Provide the (x, y) coordinate of the cell's center where the given text is located.  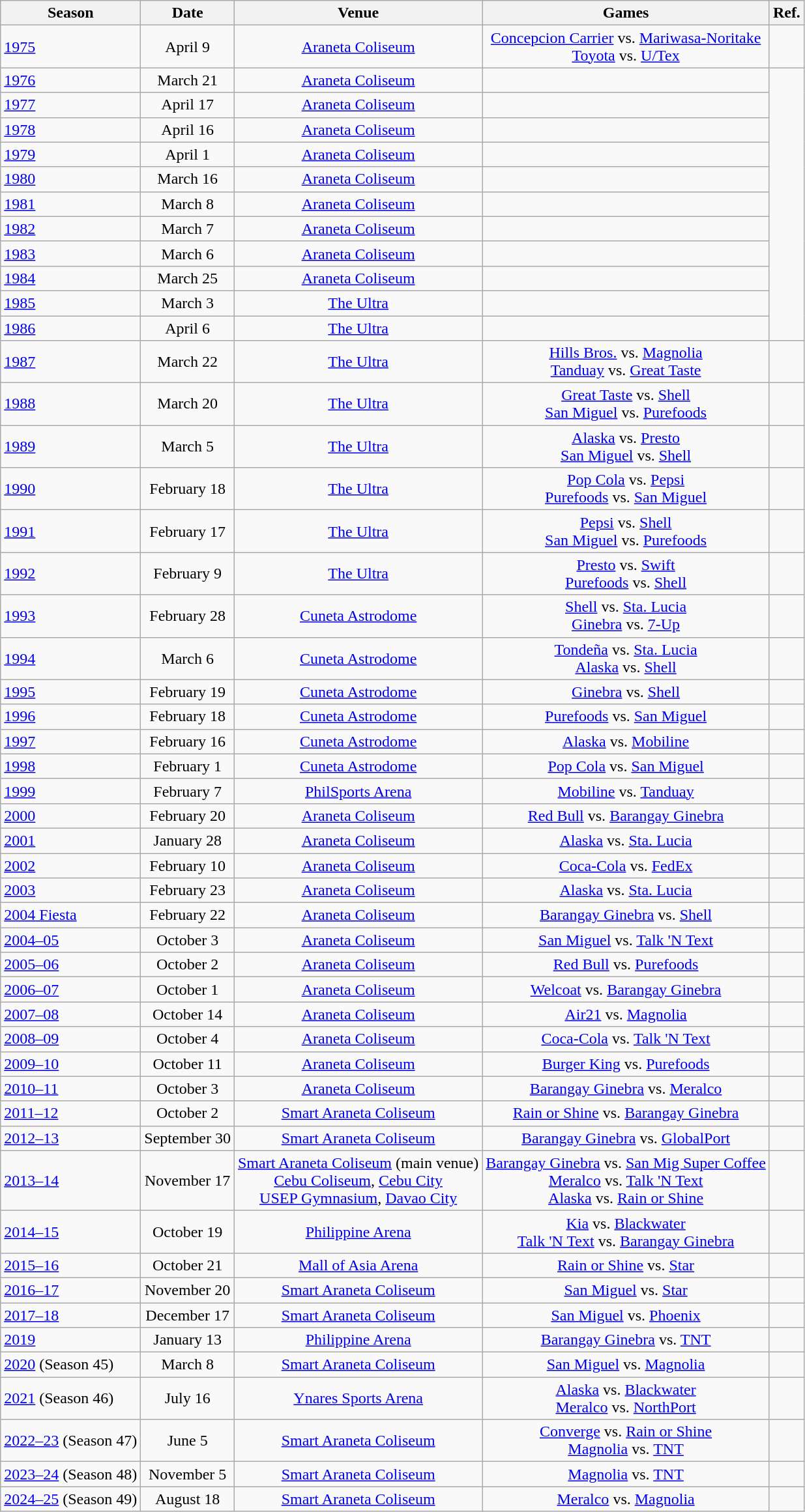
San Miguel vs. Star (626, 1290)
PhilSports Arena (358, 791)
March 7 (188, 229)
2022–23 (Season 47) (70, 1441)
Air21 vs. Magnolia (626, 1014)
1986 (70, 328)
March 21 (188, 80)
Burger King vs. Purefoods (626, 1064)
2024–25 (Season 49) (70, 1499)
1990 (70, 489)
2010–11 (70, 1089)
1984 (70, 278)
2013–14 (70, 1180)
February 23 (188, 891)
October 1 (188, 990)
San Miguel vs. Talk 'N Text (626, 940)
Alaska vs. Presto San Miguel vs. Shell (626, 447)
October 14 (188, 1014)
1992 (70, 573)
1991 (70, 532)
2020 (Season 45) (70, 1365)
2019 (70, 1340)
March 22 (188, 362)
Mall of Asia Arena (358, 1265)
1999 (70, 791)
November 5 (188, 1474)
1996 (70, 717)
October 11 (188, 1064)
Barangay Ginebra vs. Shell (626, 915)
1981 (70, 204)
January 13 (188, 1340)
2014–15 (70, 1231)
Date (188, 13)
February 16 (188, 741)
March 5 (188, 447)
2005–06 (70, 965)
Great Taste vs. Shell San Miguel vs. Purefoods (626, 404)
March 3 (188, 303)
Pop Cola vs. San Miguel (626, 766)
March 25 (188, 278)
1977 (70, 105)
Coca-Cola vs. Talk 'N Text (626, 1039)
November 20 (188, 1290)
Barangay Ginebra vs. Meralco (626, 1089)
2012–13 (70, 1138)
1997 (70, 741)
Hills Bros. vs. Magnolia Tanduay vs. Great Taste (626, 362)
1982 (70, 229)
1978 (70, 130)
2016–17 (70, 1290)
2011–12 (70, 1113)
April 16 (188, 130)
February 19 (188, 692)
Smart Araneta Coliseum (main venue) Cebu Coliseum, Cebu City USEP Gymnasium, Davao City (358, 1180)
August 18 (188, 1499)
February 22 (188, 915)
January 28 (188, 840)
Concepcion Carrier vs. Mariwasa-Noritake Toyota vs. U/Tex (626, 47)
October 19 (188, 1231)
2000 (70, 816)
Mobiline vs. Tanduay (626, 791)
2021 (Season 46) (70, 1398)
October 21 (188, 1265)
2004–05 (70, 940)
February 1 (188, 766)
Ynares Sports Arena (358, 1398)
Barangay Ginebra vs. GlobalPort (626, 1138)
Rain or Shine vs. Barangay Ginebra (626, 1113)
Shell vs. Sta. Lucia Ginebra vs. 7-Up (626, 616)
Magnolia vs. TNT (626, 1474)
1987 (70, 362)
2006–07 (70, 990)
2008–09 (70, 1039)
Rain or Shine vs. Star (626, 1265)
June 5 (188, 1441)
November 17 (188, 1180)
1988 (70, 404)
Coca-Cola vs. FedEx (626, 866)
Alaska vs. Mobiline (626, 741)
Games (626, 13)
1989 (70, 447)
Converge vs. Rain or Shine Magnolia vs. TNT (626, 1441)
2001 (70, 840)
Meralco vs. Magnolia (626, 1499)
1985 (70, 303)
2009–10 (70, 1064)
Kia vs. Blackwater Talk 'N Text vs. Barangay Ginebra (626, 1231)
2003 (70, 891)
Tondeña vs. Sta. Lucia Alaska vs. Shell (626, 658)
February 9 (188, 573)
1998 (70, 766)
Red Bull vs. Purefoods (626, 965)
Pepsi vs. Shell San Miguel vs. Purefoods (626, 532)
Season (70, 13)
San Miguel vs. Magnolia (626, 1365)
Ref. (786, 13)
Purefoods vs. San Miguel (626, 717)
1980 (70, 179)
2002 (70, 866)
Venue (358, 13)
February 10 (188, 866)
Welcoat vs. Barangay Ginebra (626, 990)
April 1 (188, 154)
San Miguel vs. Phoenix (626, 1315)
March 16 (188, 179)
February 28 (188, 616)
2015–16 (70, 1265)
2007–08 (70, 1014)
April 9 (188, 47)
1979 (70, 154)
Pop Cola vs. Pepsi Purefoods vs. San Miguel (626, 489)
2004 Fiesta (70, 915)
July 16 (188, 1398)
April 17 (188, 105)
April 6 (188, 328)
Barangay Ginebra vs. TNT (626, 1340)
Ginebra vs. Shell (626, 692)
Barangay Ginebra vs. San Mig Super Coffee Meralco vs. Talk 'N Text Alaska vs. Rain or Shine (626, 1180)
1995 (70, 692)
Presto vs. Swift Purefoods vs. Shell (626, 573)
February 20 (188, 816)
2017–18 (70, 1315)
2023–24 (Season 48) (70, 1474)
February 17 (188, 532)
Red Bull vs. Barangay Ginebra (626, 816)
February 7 (188, 791)
March 20 (188, 404)
October 4 (188, 1039)
September 30 (188, 1138)
1993 (70, 616)
1976 (70, 80)
1994 (70, 658)
Alaska vs. Blackwater Meralco vs. NorthPort (626, 1398)
1983 (70, 253)
December 17 (188, 1315)
1975 (70, 47)
